Return the [x, y] coordinate for the center point of the cell that contains the specified text.  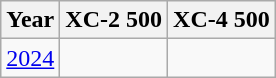
2024 [30, 58]
Year [30, 20]
XC-4 500 [222, 20]
XC-2 500 [114, 20]
